From the cell containing the given text, extract its center point as (X, Y) coordinate. 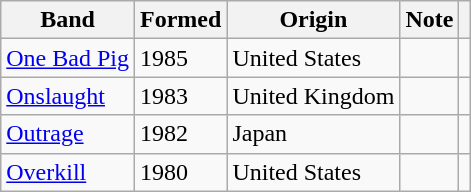
Note (430, 20)
Onslaught (68, 96)
1985 (180, 58)
Origin (314, 20)
1982 (180, 134)
1980 (180, 172)
United Kingdom (314, 96)
Japan (314, 134)
1983 (180, 96)
Outrage (68, 134)
Overkill (68, 172)
Band (68, 20)
One Bad Pig (68, 58)
Formed (180, 20)
